From the cell containing the given text, extract its center point as [X, Y] coordinate. 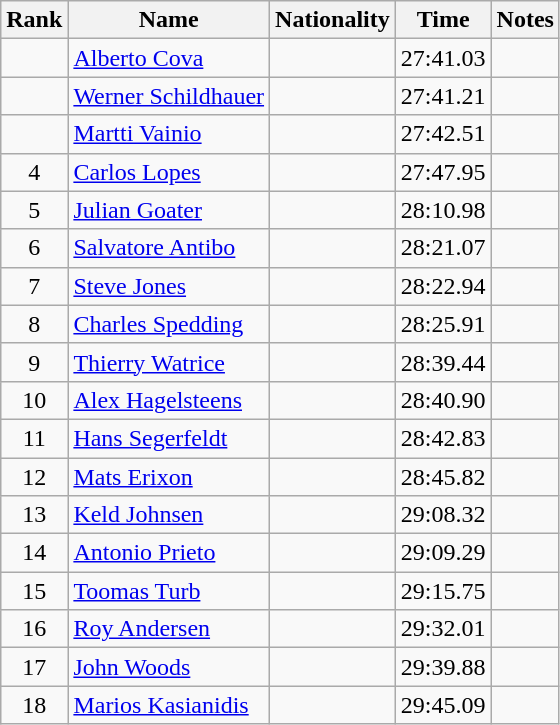
Hans Segerfeldt [169, 438]
28:45.82 [443, 477]
Steve Jones [169, 286]
8 [34, 324]
18 [34, 705]
29:39.88 [443, 667]
29:15.75 [443, 591]
28:40.90 [443, 400]
27:41.03 [443, 58]
27:42.51 [443, 134]
Name [169, 20]
28:39.44 [443, 362]
10 [34, 400]
7 [34, 286]
16 [34, 629]
Nationality [333, 20]
Martti Vainio [169, 134]
Time [443, 20]
28:25.91 [443, 324]
29:32.01 [443, 629]
28:42.83 [443, 438]
Roy Andersen [169, 629]
Julian Goater [169, 210]
11 [34, 438]
Rank [34, 20]
29:09.29 [443, 553]
12 [34, 477]
John Woods [169, 667]
Antonio Prieto [169, 553]
Mats Erixon [169, 477]
Salvatore Antibo [169, 248]
Notes [525, 20]
29:45.09 [443, 705]
28:21.07 [443, 248]
28:10.98 [443, 210]
28:22.94 [443, 286]
29:08.32 [443, 515]
Carlos Lopes [169, 172]
Keld Johnsen [169, 515]
Toomas Turb [169, 591]
6 [34, 248]
Alex Hagelsteens [169, 400]
Werner Schildhauer [169, 96]
15 [34, 591]
Thierry Watrice [169, 362]
4 [34, 172]
17 [34, 667]
27:41.21 [443, 96]
Alberto Cova [169, 58]
Charles Spedding [169, 324]
5 [34, 210]
27:47.95 [443, 172]
14 [34, 553]
Marios Kasianidis [169, 705]
9 [34, 362]
13 [34, 515]
